Scan for the cell matching the given text and deliver its [X, Y] coordinate at center. 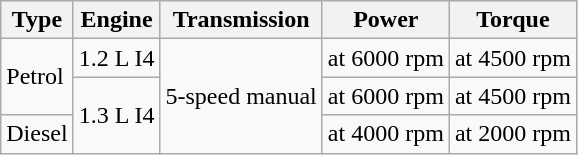
Petrol [37, 77]
at 4000 rpm [386, 134]
Type [37, 20]
1.3 L I4 [116, 115]
5-speed manual [241, 96]
at 2000 rpm [512, 134]
Power [386, 20]
Engine [116, 20]
Diesel [37, 134]
Torque [512, 20]
1.2 L I4 [116, 58]
Transmission [241, 20]
